Output the [X, Y] coordinate of the center of the cell containing the given text.  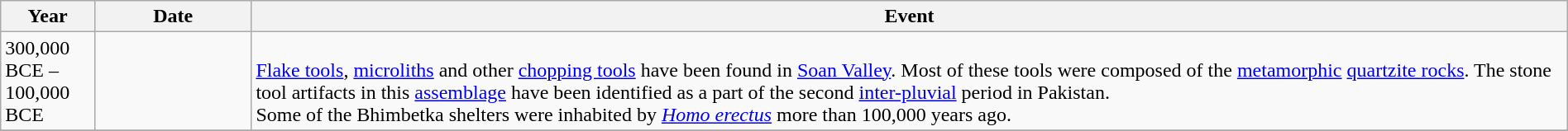
300,000 BCE – 100,000 BCE [48, 81]
Year [48, 16]
Date [172, 16]
Event [910, 16]
